For the text-containing cell, return its midpoint in (X, Y) coordinate format. 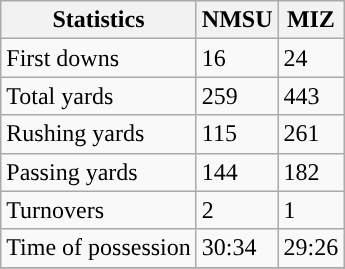
16 (237, 58)
1 (311, 210)
182 (311, 172)
Rushing yards (99, 134)
First downs (99, 58)
Passing yards (99, 172)
Time of possession (99, 248)
144 (237, 172)
2 (237, 210)
261 (311, 134)
Statistics (99, 20)
MIZ (311, 20)
115 (237, 134)
NMSU (237, 20)
Turnovers (99, 210)
Total yards (99, 96)
24 (311, 58)
29:26 (311, 248)
30:34 (237, 248)
259 (237, 96)
443 (311, 96)
